Extract the (x, y) coordinate from the center of the cell holding the provided text.  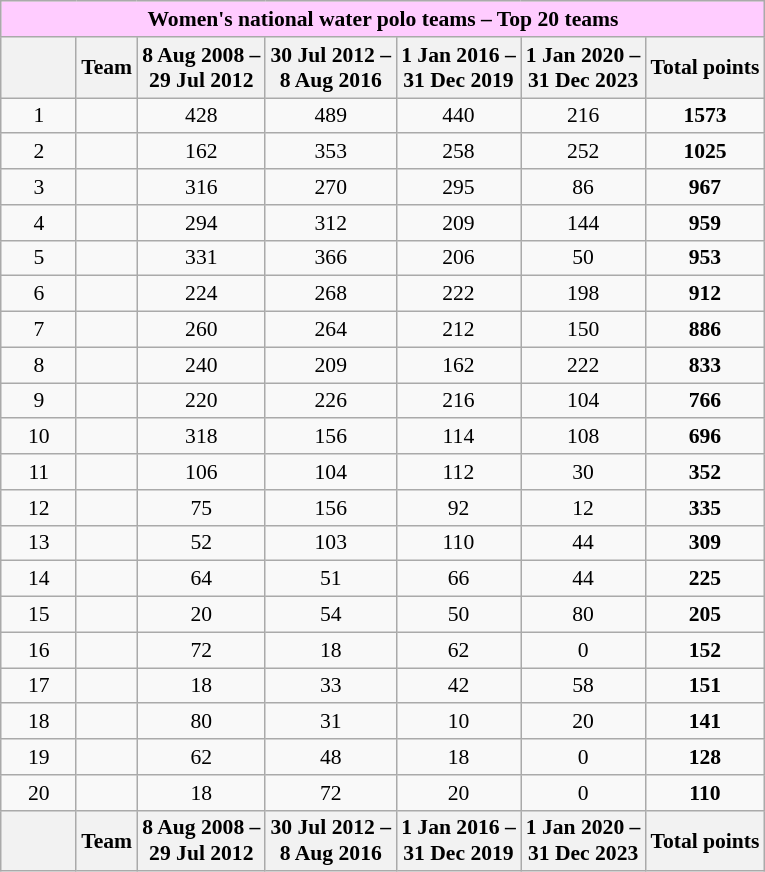
17 (38, 686)
312 (330, 223)
967 (704, 187)
309 (704, 543)
318 (201, 437)
152 (704, 650)
Women's national water polo teams – Top 20 teams (382, 19)
14 (38, 579)
106 (201, 472)
1573 (704, 116)
128 (704, 757)
103 (330, 543)
5 (38, 258)
92 (458, 508)
52 (201, 543)
58 (584, 686)
295 (458, 187)
353 (330, 152)
114 (458, 437)
440 (458, 116)
42 (458, 686)
264 (330, 330)
260 (201, 330)
3 (38, 187)
366 (330, 258)
959 (704, 223)
108 (584, 437)
270 (330, 187)
352 (704, 472)
1025 (704, 152)
331 (201, 258)
15 (38, 615)
48 (330, 757)
150 (584, 330)
19 (38, 757)
11 (38, 472)
252 (584, 152)
4 (38, 223)
112 (458, 472)
316 (201, 187)
886 (704, 330)
6 (38, 294)
335 (704, 508)
205 (704, 615)
75 (201, 508)
151 (704, 686)
66 (458, 579)
294 (201, 223)
226 (330, 401)
696 (704, 437)
766 (704, 401)
225 (704, 579)
31 (330, 722)
30 (584, 472)
212 (458, 330)
224 (201, 294)
144 (584, 223)
268 (330, 294)
198 (584, 294)
220 (201, 401)
54 (330, 615)
833 (704, 365)
8 (38, 365)
206 (458, 258)
141 (704, 722)
258 (458, 152)
7 (38, 330)
9 (38, 401)
33 (330, 686)
1 (38, 116)
51 (330, 579)
64 (201, 579)
240 (201, 365)
2 (38, 152)
16 (38, 650)
489 (330, 116)
13 (38, 543)
953 (704, 258)
428 (201, 116)
86 (584, 187)
912 (704, 294)
